Return (X, Y) of the center of cell containing provided text 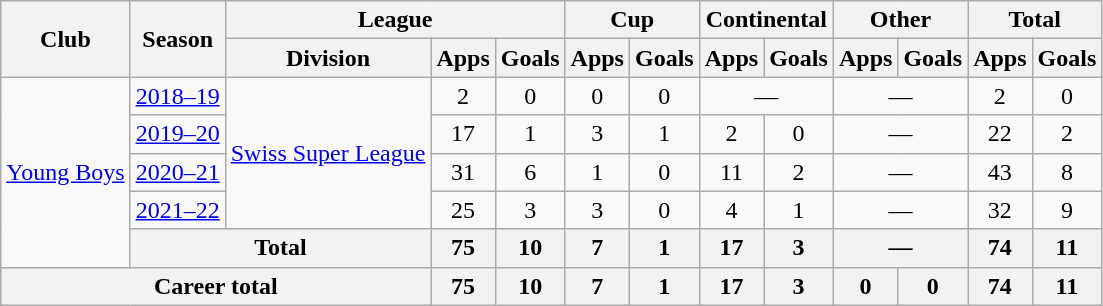
Cup (632, 20)
43 (1000, 172)
Continental (766, 20)
32 (1000, 210)
31 (463, 172)
25 (463, 210)
Division (328, 58)
Other (900, 20)
9 (1067, 210)
League (395, 20)
Swiss Super League (328, 153)
2018–19 (178, 96)
Club (66, 39)
4 (731, 210)
2021–22 (178, 210)
8 (1067, 172)
Season (178, 39)
22 (1000, 134)
Career total (216, 286)
2019–20 (178, 134)
2020–21 (178, 172)
Young Boys (66, 172)
6 (530, 172)
